Output the (X, Y) coordinate of the center of the cell containing the given text.  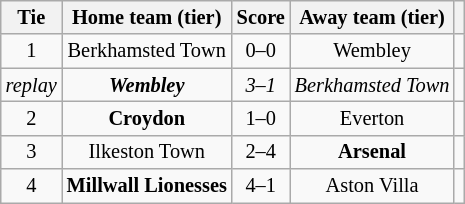
1 (32, 51)
replay (32, 85)
Ilkeston Town (147, 152)
0–0 (261, 51)
Aston Villa (372, 186)
Score (261, 17)
Millwall Lionesses (147, 186)
Away team (tier) (372, 17)
Tie (32, 17)
Croydon (147, 118)
1–0 (261, 118)
Home team (tier) (147, 17)
2–4 (261, 152)
3 (32, 152)
Everton (372, 118)
2 (32, 118)
4 (32, 186)
Arsenal (372, 152)
4–1 (261, 186)
3–1 (261, 85)
